Identify which cell holds the provided text, then report its [x, y] central coordinate. 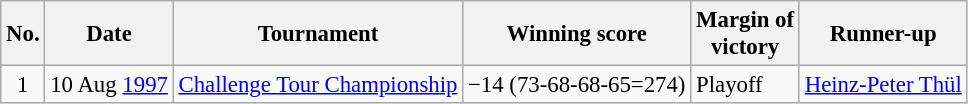
−14 (73-68-68-65=274) [577, 85]
Runner-up [883, 34]
Date [109, 34]
No. [23, 34]
10 Aug 1997 [109, 85]
Margin ofvictory [746, 34]
Playoff [746, 85]
1 [23, 85]
Challenge Tour Championship [318, 85]
Tournament [318, 34]
Winning score [577, 34]
Heinz-Peter Thül [883, 85]
